Detect which cell encompasses the target text, then output its [x, y] center coordinate. 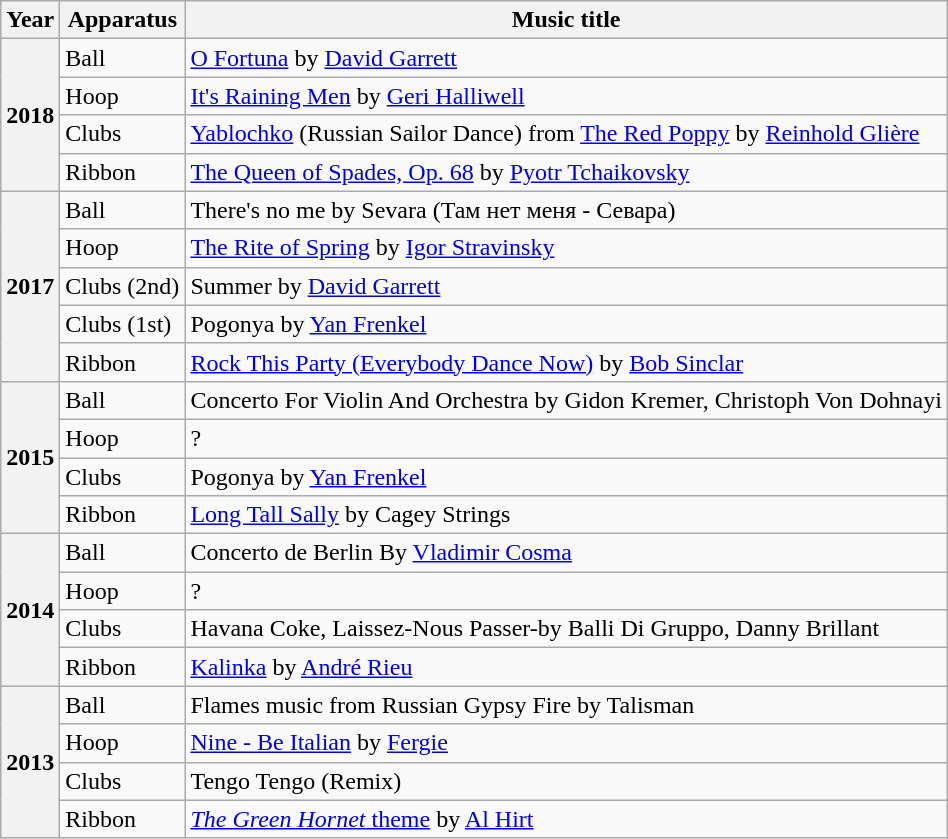
Flames music from Russian Gypsy Fire by Talisman [566, 705]
Clubs (1st) [122, 324]
Kalinka by André Rieu [566, 667]
Rock This Party (Everybody Dance Now) by Bob Sinclar [566, 362]
Yablochko (Russian Sailor Dance) from The Red Poppy by Reinhold Glière [566, 134]
The Queen of Spades, Op. 68 by Pyotr Tchaikovsky [566, 172]
2017 [30, 286]
Long Tall Sally by Cagey Strings [566, 515]
Music title [566, 20]
Tengo Tengo (Remix) [566, 781]
O Fortuna by David Garrett [566, 58]
2018 [30, 115]
2013 [30, 762]
Clubs (2nd) [122, 286]
Summer by David Garrett [566, 286]
There's no me by Sevara (Там нет меня - Севара) [566, 210]
2014 [30, 610]
Concerto de Berlin By Vladimir Cosma [566, 553]
Havana Coke, Laissez-Nous Passer-by Balli Di Gruppo, Danny Brillant [566, 629]
2015 [30, 457]
The Green Hornet theme by Al Hirt [566, 819]
Year [30, 20]
Apparatus [122, 20]
It's Raining Men by Geri Halliwell [566, 96]
Nine - Be Italian by Fergie [566, 743]
Concerto For Violin And Orchestra by Gidon Kremer, Christoph Von Dohnayi [566, 400]
The Rite of Spring by Igor Stravinsky [566, 248]
